Search for the cell housing the specified text and yield its [X, Y] center coordinate. 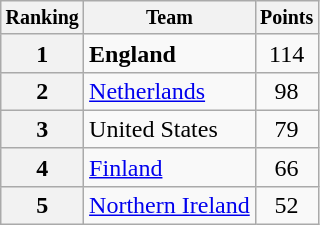
3 [42, 129]
England [170, 53]
Ranking [42, 18]
5 [42, 205]
52 [286, 205]
Netherlands [170, 91]
66 [286, 167]
Northern Ireland [170, 205]
Points [286, 18]
98 [286, 91]
79 [286, 129]
Team [170, 18]
4 [42, 167]
1 [42, 53]
2 [42, 91]
Finland [170, 167]
United States [170, 129]
114 [286, 53]
